For the text-containing cell, return its midpoint in [x, y] coordinate format. 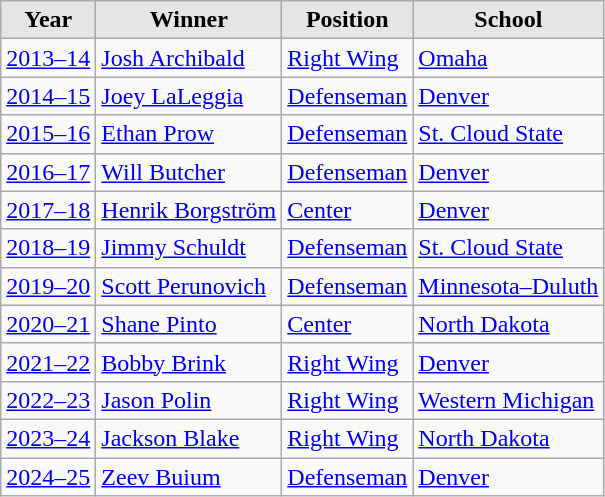
Henrik Borgström [189, 210]
2018–19 [48, 248]
Omaha [508, 58]
Will Butcher [189, 172]
2016–17 [48, 172]
Bobby Brink [189, 362]
2014–15 [48, 96]
Shane Pinto [189, 324]
2013–14 [48, 58]
Jason Polin [189, 400]
Jimmy Schuldt [189, 248]
2019–20 [48, 286]
Minnesota–Duluth [508, 286]
Scott Perunovich [189, 286]
2021–22 [48, 362]
Position [348, 20]
2020–21 [48, 324]
Joey LaLeggia [189, 96]
2015–16 [48, 134]
2024–25 [48, 477]
Western Michigan [508, 400]
Year [48, 20]
Ethan Prow [189, 134]
Zeev Buium [189, 477]
Winner [189, 20]
2017–18 [48, 210]
2023–24 [48, 438]
Jackson Blake [189, 438]
2022–23 [48, 400]
Josh Archibald [189, 58]
School [508, 20]
